Find where the given text appears and provide that cell's center as (X, Y) coordinate. 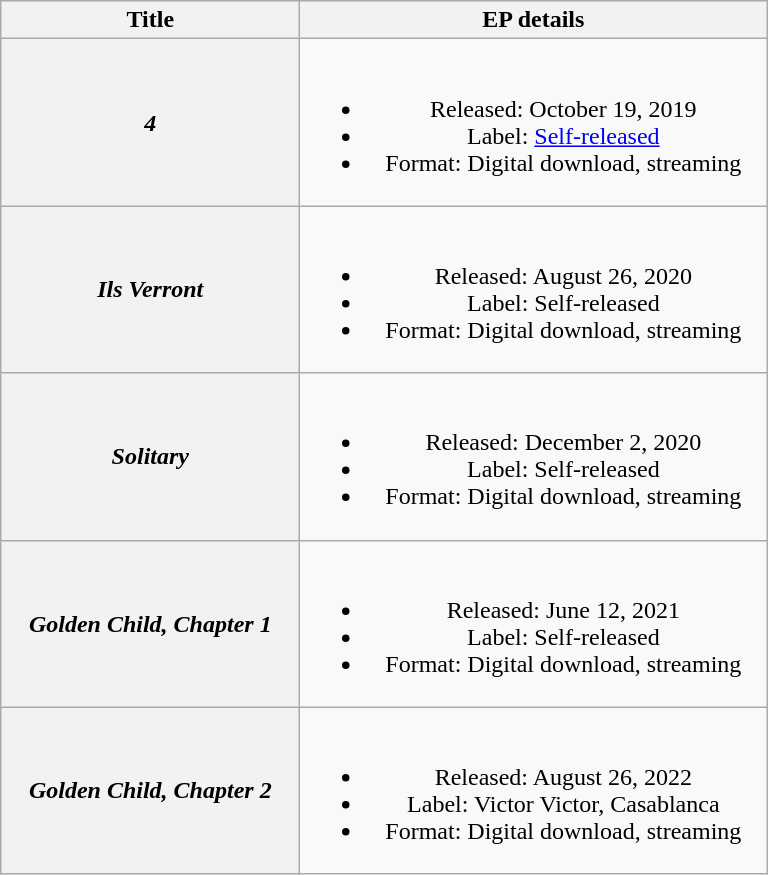
Released: October 19, 2019Label: Self-releasedFormat: Digital download, streaming (534, 122)
Ils Verront (150, 290)
Golden Child, Chapter 1 (150, 624)
Released: June 12, 2021Label: Self-releasedFormat: Digital download, streaming (534, 624)
Released: December 2, 2020Label: Self-releasedFormat: Digital download, streaming (534, 456)
Released: August 26, 2020Label: Self-releasedFormat: Digital download, streaming (534, 290)
EP details (534, 20)
Solitary (150, 456)
Golden Child, Chapter 2 (150, 790)
Released: August 26, 2022Label: Victor Victor, CasablancaFormat: Digital download, streaming (534, 790)
4 (150, 122)
Title (150, 20)
